Scan for the cell matching the given text and deliver its (X, Y) coordinate at center. 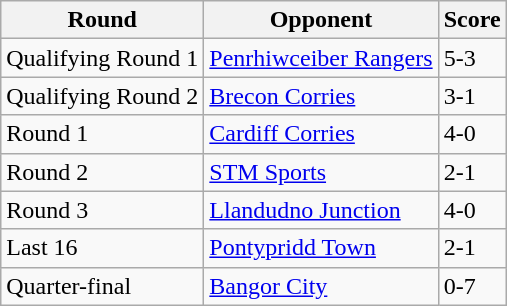
STM Sports (321, 172)
Round 1 (102, 134)
Bangor City (321, 286)
Score (472, 20)
Brecon Corries (321, 96)
Last 16 (102, 248)
Quarter-final (102, 286)
Qualifying Round 1 (102, 58)
Opponent (321, 20)
3-1 (472, 96)
Qualifying Round 2 (102, 96)
Llandudno Junction (321, 210)
Round 2 (102, 172)
5-3 (472, 58)
Cardiff Corries (321, 134)
Penrhiwceiber Rangers (321, 58)
Round 3 (102, 210)
Pontypridd Town (321, 248)
Round (102, 20)
0-7 (472, 286)
